Search for the cell housing the specified text and yield its (X, Y) center coordinate. 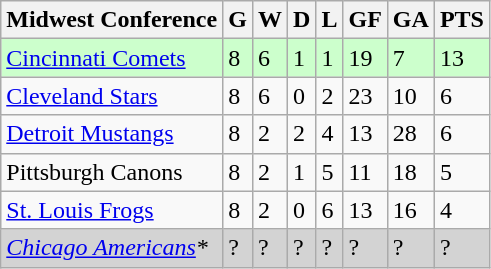
L (330, 20)
Cincinnati Comets (112, 58)
D (301, 20)
Pittsburgh Canons (112, 172)
28 (410, 134)
Chicago Americans* (112, 248)
Detroit Mustangs (112, 134)
W (270, 20)
18 (410, 172)
23 (365, 96)
Cleveland Stars (112, 96)
PTS (462, 20)
10 (410, 96)
GF (365, 20)
7 (410, 58)
GA (410, 20)
11 (365, 172)
G (238, 20)
St. Louis Frogs (112, 210)
Midwest Conference (112, 20)
16 (410, 210)
19 (365, 58)
